From the cell containing the given text, extract its center point as [X, Y] coordinate. 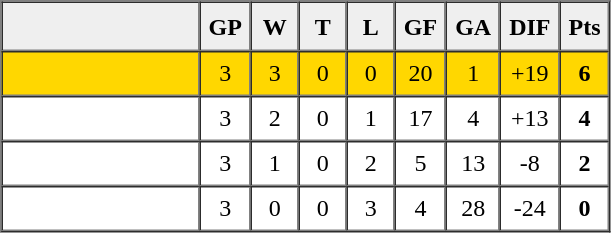
28 [473, 208]
DIF [530, 27]
-8 [530, 164]
+19 [530, 74]
+13 [530, 118]
GA [473, 27]
L [371, 27]
-24 [530, 208]
W [275, 27]
13 [473, 164]
17 [420, 118]
GP [226, 27]
6 [585, 74]
Pts [585, 27]
GF [420, 27]
T [323, 27]
20 [420, 74]
5 [420, 164]
